Pinpoint the cell where the given text exists, returning its [X, Y] midpoint coordinate. 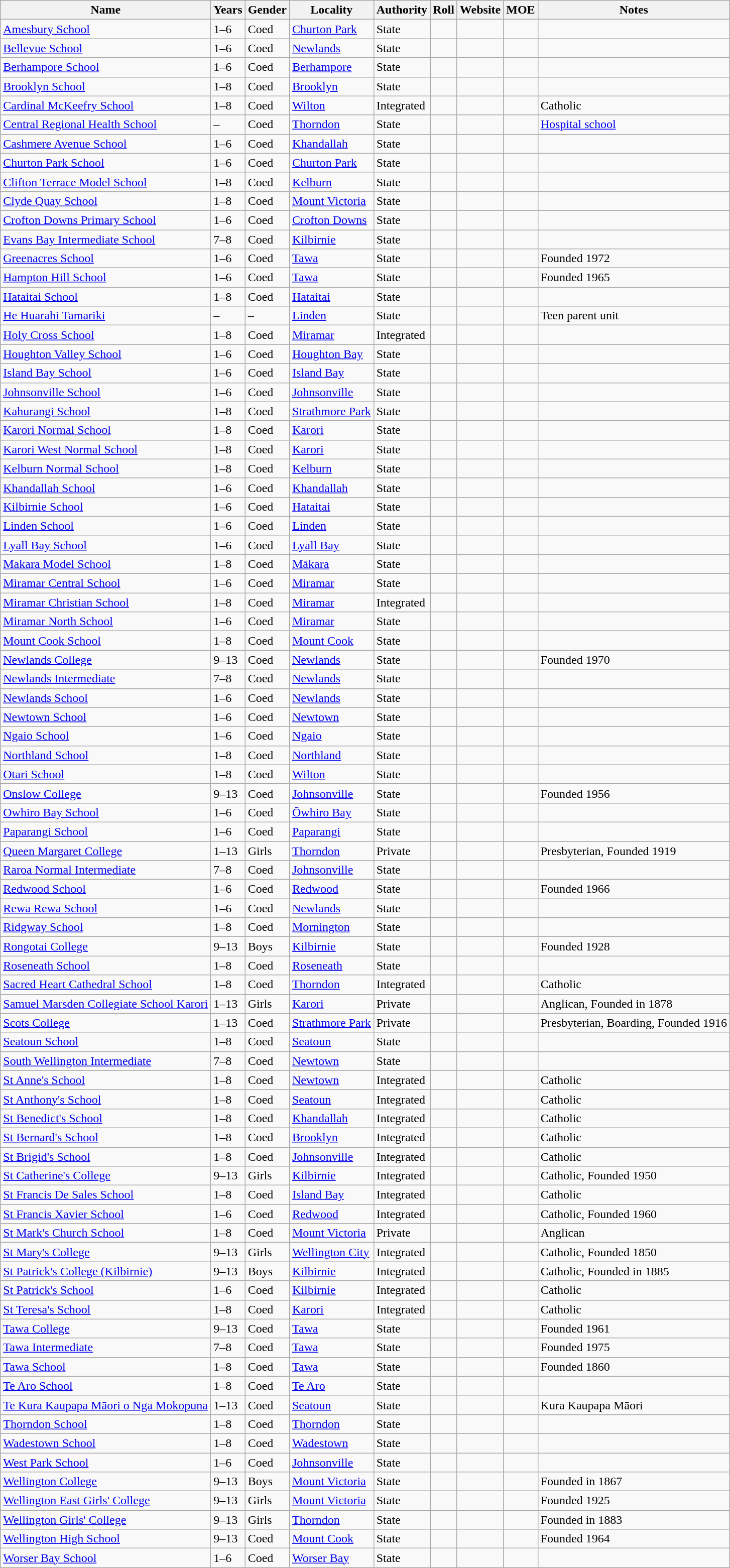
Miramar Central School [105, 583]
Crofton Downs Primary School [105, 220]
Catholic, Founded 1850 [634, 1252]
Wellington College [105, 1482]
Notes [634, 10]
Ngaio School [105, 736]
Te Kura Kaupapa Māori o Nga Mokopuna [105, 1405]
St Mary's College [105, 1252]
Amesbury School [105, 29]
Newlands Intermediate [105, 679]
Hataitai School [105, 297]
Otari School [105, 774]
Ridgway School [105, 927]
Worser Bay [331, 1558]
Crofton Downs [331, 220]
Holy Cross School [105, 335]
Newlands School [105, 698]
Kura Kaupapa Māori [634, 1405]
Cashmere Avenue School [105, 144]
Kilbirnie School [105, 507]
Berhampore School [105, 67]
West Park School [105, 1463]
St Benedict's School [105, 1118]
Brooklyn School [105, 86]
Greenacres School [105, 259]
Wellington East Girls' College [105, 1501]
Founded 1860 [634, 1367]
Ngaio [331, 736]
Worser Bay School [105, 1558]
Teen parent unit [634, 316]
St Teresa's School [105, 1309]
Mornington [331, 927]
Owhiro Bay School [105, 812]
Name [105, 10]
Rewa Rewa School [105, 908]
Lyall Bay School [105, 545]
Anglican [634, 1233]
Johnsonville School [105, 392]
Years [228, 10]
Wellington Girls' College [105, 1520]
Berhampore [331, 67]
Wellington City [331, 1252]
Ōwhiro Bay [331, 812]
He Huarahi Tamariki [105, 316]
Hospital school [634, 125]
Mount Cook School [105, 641]
Presbyterian, Boarding, Founded 1916 [634, 1023]
Raroa Normal Intermediate [105, 870]
St Anne's School [105, 1080]
Tawa Intermediate [105, 1348]
Founded 1965 [634, 278]
Tawa School [105, 1367]
Catholic, Founded 1960 [634, 1214]
Island Bay School [105, 373]
St Mark's Church School [105, 1233]
Wadestown School [105, 1443]
Houghton Bay [331, 354]
Founded 1975 [634, 1348]
St Brigid's School [105, 1156]
Founded 1964 [634, 1539]
Northland [331, 755]
Redwood School [105, 889]
Te Aro School [105, 1386]
Bellevue School [105, 48]
Tawa College [105, 1329]
Catholic, Founded 1950 [634, 1176]
Miramar Christian School [105, 602]
Catholic, Founded in 1885 [634, 1271]
Founded 1970 [634, 660]
Founded 1956 [634, 793]
Sacred Heart Cathedral School [105, 985]
South Wellington Intermediate [105, 1061]
Onslow College [105, 793]
Founded in 1867 [634, 1482]
Rongotai College [105, 946]
Samuel Marsden Collegiate School Karori [105, 1004]
Churton Park School [105, 163]
St Patrick's School [105, 1290]
Presbyterian, Founded 1919 [634, 851]
Mākara [331, 564]
Gender [267, 10]
Newtown School [105, 717]
Clyde Quay School [105, 201]
Roseneath School [105, 966]
Makara Model School [105, 564]
Queen Margaret College [105, 851]
Newlands College [105, 660]
Te Aro [331, 1386]
Houghton Valley School [105, 354]
Seatoun School [105, 1042]
Anglican, Founded in 1878 [634, 1004]
Kahurangi School [105, 411]
Founded 1961 [634, 1329]
Cardinal McKeefry School [105, 105]
Paparangi [331, 831]
Lyall Bay [331, 545]
Founded 1925 [634, 1501]
St Francis Xavier School [105, 1214]
Evans Bay Intermediate School [105, 239]
Founded 1972 [634, 259]
Karori Normal School [105, 430]
St Francis De Sales School [105, 1195]
Linden School [105, 526]
Wadestown [331, 1443]
Miramar North School [105, 622]
MOE [521, 10]
Roll [444, 10]
St Catherine's College [105, 1176]
Central Regional Health School [105, 125]
Roseneath [331, 966]
Karori West Normal School [105, 449]
Kelburn Normal School [105, 468]
Locality [331, 10]
Khandallah School [105, 488]
Thorndon School [105, 1424]
Scots College [105, 1023]
Wellington High School [105, 1539]
Paparangi School [105, 831]
Founded 1928 [634, 946]
Hampton Hill School [105, 278]
St Bernard's School [105, 1137]
Founded 1966 [634, 889]
St Anthony's School [105, 1099]
Founded in 1883 [634, 1520]
Website [480, 10]
Clifton Terrace Model School [105, 182]
St Patrick's College (Kilbirnie) [105, 1271]
Authority [402, 10]
Northland School [105, 755]
